Provide the (X, Y) coordinate of the cell's center where the given text is located.  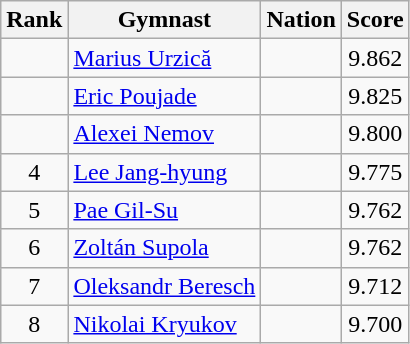
9.862 (375, 58)
7 (34, 286)
Oleksandr Beresch (164, 286)
9.775 (375, 172)
Rank (34, 20)
Eric Poujade (164, 96)
9.825 (375, 96)
9.700 (375, 324)
Alexei Nemov (164, 134)
4 (34, 172)
Marius Urzică (164, 58)
Zoltán Supola (164, 248)
Nation (301, 20)
5 (34, 210)
Lee Jang-hyung (164, 172)
9.800 (375, 134)
Gymnast (164, 20)
Score (375, 20)
9.712 (375, 286)
Pae Gil-Su (164, 210)
6 (34, 248)
8 (34, 324)
Nikolai Kryukov (164, 324)
